Find where the given text appears and provide that cell's center as (x, y) coordinate. 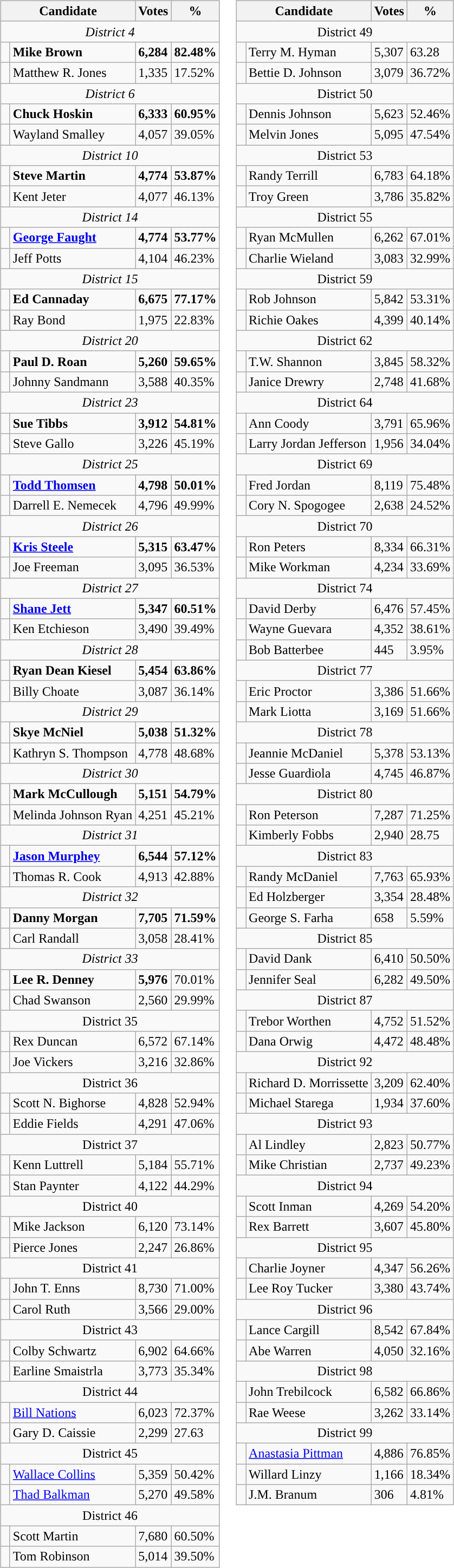
64.18% (430, 176)
2,560 (153, 1000)
4,234 (389, 567)
3,773 (153, 1371)
Sue Tibbs (73, 423)
Rae Weese (309, 1413)
4,796 (153, 506)
3,380 (389, 1289)
District 85 (345, 938)
4,886 (389, 1454)
5,038 (153, 732)
26.86% (195, 1247)
36.53% (195, 567)
7,680 (153, 1536)
71.59% (195, 918)
18.34% (430, 1474)
3,095 (153, 567)
29.00% (195, 1309)
Rob Johnson (309, 299)
Ryan McMullen (309, 238)
4,077 (153, 197)
Todd Thomsen (73, 485)
36.72% (430, 73)
38.61% (430, 629)
J.M. Branum (309, 1495)
1,975 (153, 320)
Janice Drewry (309, 382)
Terry M. Hyman (309, 52)
24.52% (430, 506)
51.32% (195, 732)
4.81% (430, 1495)
4,472 (389, 1041)
67.84% (430, 1330)
3,588 (153, 382)
32.16% (430, 1350)
District 78 (345, 732)
45.21% (195, 815)
Johnny Sandmann (73, 382)
Ron Peters (309, 547)
District 41 (110, 1268)
Larry Jordan Jefferson (309, 444)
District 25 (110, 465)
4,251 (153, 815)
48.48% (430, 1041)
45.80% (430, 1227)
District 74 (345, 588)
District 14 (110, 217)
44.29% (195, 1186)
Carl Randall (73, 938)
70.01% (195, 979)
3,226 (153, 444)
5,842 (389, 299)
71.25% (430, 815)
76.85% (430, 1454)
37.60% (430, 1103)
56.26% (430, 1268)
63.86% (195, 670)
64.66% (195, 1350)
3,786 (389, 197)
Kris Steele (73, 547)
3,216 (153, 1062)
Jeannie McDaniel (309, 753)
George Faught (73, 238)
58.32% (430, 361)
Jennifer Seal (309, 979)
District 99 (345, 1433)
3.95% (430, 650)
6,572 (153, 1041)
3,058 (153, 938)
Joe Vickers (73, 1062)
3,791 (389, 423)
Wallace Collins (73, 1474)
47.54% (430, 135)
33.14% (430, 1413)
17.52% (195, 73)
Kent Jeter (73, 197)
Matthew R. Jones (73, 73)
28.48% (430, 897)
Al Lindley (309, 1145)
5,095 (389, 135)
Scott N. Bighorse (73, 1103)
Kenn Luttrell (73, 1165)
54.79% (195, 794)
District 43 (110, 1330)
63.47% (195, 547)
50.50% (430, 959)
District 62 (345, 341)
Randy McDaniel (309, 877)
Gary D. Caissie (73, 1433)
Lance Cargill (309, 1330)
District 45 (110, 1454)
Carol Ruth (73, 1309)
Bill Nations (73, 1413)
District 50 (345, 94)
Rex Barrett (309, 1227)
54.81% (195, 423)
4,352 (389, 629)
Ken Etchieson (73, 629)
6,120 (153, 1227)
27.63 (195, 1433)
George S. Farha (309, 918)
51.52% (430, 1021)
Wayland Smalley (73, 135)
Paul D. Roan (73, 361)
52.46% (430, 114)
District 20 (110, 341)
Lee R. Denney (73, 979)
3,262 (389, 1413)
82.48% (195, 52)
District 59 (345, 279)
6,582 (389, 1391)
District 87 (345, 1000)
District 35 (110, 1021)
4,745 (389, 774)
7,763 (389, 877)
District 46 (110, 1515)
5,378 (389, 753)
District 64 (345, 402)
4,399 (389, 320)
Rex Duncan (73, 1041)
1,335 (153, 73)
65.96% (430, 423)
2,748 (389, 382)
Scott Inman (309, 1206)
50.77% (430, 1145)
22.83% (195, 320)
4,050 (389, 1350)
29.99% (195, 1000)
Dennis Johnson (309, 114)
Mark McCullough (73, 794)
John Trebilcock (309, 1391)
6,476 (389, 609)
658 (389, 918)
8,334 (389, 547)
Ann Coody (309, 423)
District 29 (110, 711)
Randy Terrill (309, 176)
2,737 (389, 1165)
6,783 (389, 176)
District 6 (110, 94)
John T. Enns (73, 1289)
40.14% (430, 320)
4,057 (153, 135)
District 49 (345, 31)
Mike Jackson (73, 1227)
Stan Paynter (73, 1186)
75.48% (430, 485)
Chuck Hoskin (73, 114)
4,104 (153, 258)
Steve Gallo (73, 444)
46.23% (195, 258)
445 (389, 650)
34.04% (430, 444)
Thomas R. Cook (73, 877)
72.37% (195, 1413)
53.13% (430, 753)
5,359 (153, 1474)
5,454 (153, 670)
Mark Liotta (309, 711)
Bob Batterbee (309, 650)
District 92 (345, 1062)
49.99% (195, 506)
Dana Orwig (309, 1041)
District 77 (345, 670)
4,291 (153, 1124)
3,607 (389, 1227)
Billy Choate (73, 691)
28.75 (430, 835)
David Dank (309, 959)
5,260 (153, 361)
28.41% (195, 938)
6,023 (153, 1413)
5,976 (153, 979)
6,284 (153, 52)
46.87% (430, 774)
3,209 (389, 1082)
T.W. Shannon (309, 361)
District 27 (110, 588)
2,299 (153, 1433)
Danny Morgan (73, 918)
Jason Murphey (73, 856)
43.74% (430, 1289)
Kimberly Fobbs (309, 835)
42.88% (195, 877)
6,675 (153, 299)
57.45% (430, 609)
40.35% (195, 382)
Eric Proctor (309, 691)
District 32 (110, 897)
1,166 (389, 1474)
53.77% (195, 238)
Bettie D. Johnson (309, 73)
Eddie Fields (73, 1124)
5,623 (389, 114)
71.00% (195, 1289)
3,079 (389, 73)
41.68% (430, 382)
Abe Warren (309, 1350)
Ryan Dean Kiesel (73, 670)
3,169 (389, 711)
67.14% (195, 1041)
4,122 (153, 1186)
54.20% (430, 1206)
Mike Christian (309, 1165)
Scott Martin (73, 1536)
4,828 (153, 1103)
1,934 (389, 1103)
7,287 (389, 815)
Troy Green (309, 197)
53.31% (430, 299)
District 69 (345, 465)
5,315 (153, 547)
39.50% (195, 1557)
5,151 (153, 794)
50.01% (195, 485)
District 28 (110, 650)
4,269 (389, 1206)
District 80 (345, 794)
4,913 (153, 877)
District 95 (345, 1247)
3,083 (389, 258)
3,566 (153, 1309)
35.82% (430, 197)
63.28 (430, 52)
2,823 (389, 1145)
59.65% (195, 361)
46.13% (195, 197)
2,638 (389, 506)
4,752 (389, 1021)
Joe Freeman (73, 567)
49.50% (430, 979)
District 83 (345, 856)
66.86% (430, 1391)
50.42% (195, 1474)
District 40 (110, 1206)
6,282 (389, 979)
3,845 (389, 361)
District 96 (345, 1309)
Wayne Guevara (309, 629)
57.12% (195, 856)
Colby Schwartz (73, 1350)
District 4 (110, 31)
Melvin Jones (309, 135)
60.95% (195, 114)
8,119 (389, 485)
48.68% (195, 753)
5.59% (430, 918)
Mike Brown (73, 52)
Jeff Potts (73, 258)
Willard Linzy (309, 1474)
District 23 (110, 402)
Kathryn S. Thompson (73, 753)
5,347 (153, 609)
Michael Starega (309, 1103)
3,354 (389, 897)
55.71% (195, 1165)
Pierce Jones (73, 1247)
Chad Swanson (73, 1000)
District 10 (110, 155)
4,798 (153, 485)
5,184 (153, 1165)
Melinda Johnson Ryan (73, 815)
District 30 (110, 774)
District 37 (110, 1145)
District 44 (110, 1391)
53.87% (195, 176)
Jesse Guardiola (309, 774)
District 15 (110, 279)
8,542 (389, 1330)
District 53 (345, 155)
Lee Roy Tucker (309, 1289)
David Derby (309, 609)
52.94% (195, 1103)
Fred Jordan (309, 485)
Ray Bond (73, 320)
Mike Workman (309, 567)
3,912 (153, 423)
8,730 (153, 1289)
Earline Smaistrla (73, 1371)
60.50% (195, 1536)
District 31 (110, 835)
73.14% (195, 1227)
Skye McNiel (73, 732)
3,490 (153, 629)
7,705 (153, 918)
Thad Balkman (73, 1495)
32.99% (430, 258)
6,262 (389, 238)
60.51% (195, 609)
35.34% (195, 1371)
4,347 (389, 1268)
Charlie Wieland (309, 258)
District 93 (345, 1124)
49.23% (430, 1165)
2,940 (389, 835)
6,410 (389, 959)
5,270 (153, 1495)
Richie Oakes (309, 320)
33.69% (430, 567)
Steve Martin (73, 176)
66.31% (430, 547)
39.05% (195, 135)
Darrell E. Nemecek (73, 506)
2,247 (153, 1247)
4,778 (153, 753)
District 98 (345, 1371)
District 55 (345, 217)
Tom Robinson (73, 1557)
Ron Peterson (309, 815)
39.49% (195, 629)
3,386 (389, 691)
Charlie Joyner (309, 1268)
District 36 (110, 1082)
Cory N. Spogogee (309, 506)
6,902 (153, 1350)
District 33 (110, 959)
Ed Cannaday (73, 299)
3,087 (153, 691)
Shane Jett (73, 609)
5,307 (389, 52)
District 70 (345, 526)
6,333 (153, 114)
65.93% (430, 877)
Ed Holzberger (309, 897)
District 94 (345, 1186)
36.14% (195, 691)
6,544 (153, 856)
1,956 (389, 444)
Trebor Worthen (309, 1021)
306 (389, 1495)
Richard D. Morrissette (309, 1082)
District 26 (110, 526)
47.06% (195, 1124)
62.40% (430, 1082)
77.17% (195, 299)
32.86% (195, 1062)
Anastasia Pittman (309, 1454)
5,014 (153, 1557)
67.01% (430, 238)
45.19% (195, 444)
49.58% (195, 1495)
